Return the (x, y) coordinate for the center point of the cell that contains the specified text.  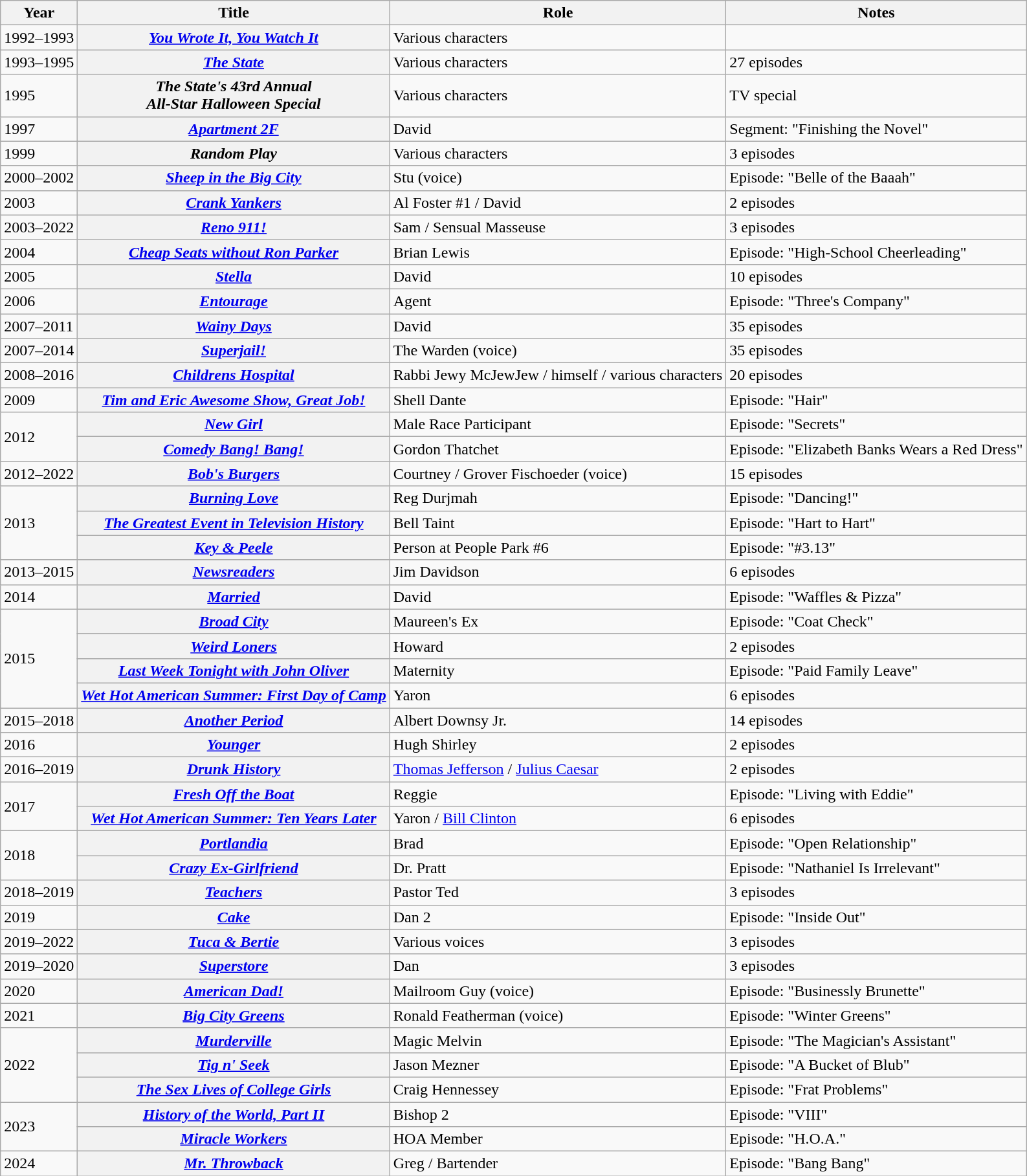
Episode: "Bang Bang" (876, 1164)
Pastor Ted (558, 893)
Reno 911! (234, 227)
2003–2022 (39, 227)
Episode: "The Magician's Assistant" (876, 1040)
2005 (39, 276)
Cheap Seats without Ron Parker (234, 252)
Maternity (558, 671)
Weird Loners (234, 646)
Dan 2 (558, 917)
Craig Hennessey (558, 1089)
Sam / Sensual Masseuse (558, 227)
Episode: "#3.13" (876, 548)
Gordon Thatchet (558, 449)
2016 (39, 745)
Fresh Off the Boat (234, 794)
2013–2015 (39, 572)
Mailroom Guy (voice) (558, 991)
Albert Downsy Jr. (558, 720)
Magic Melvin (558, 1040)
Burning Love (234, 498)
1992–1993 (39, 38)
Episode: "Open Relationship" (876, 843)
The Warden (voice) (558, 351)
Stella (234, 276)
Episode: "Nathaniel Is Irrelevant" (876, 868)
Episode: "A Bucket of Blub" (876, 1065)
Sheep in the Big City (234, 178)
Random Play (234, 153)
HOA Member (558, 1139)
Episode: "Frat Problems" (876, 1089)
Episode: "Winter Greens" (876, 1015)
1995 (39, 96)
Reg Durjmah (558, 498)
Episode: "Hair" (876, 400)
2008–2016 (39, 375)
Episode: "Three's Company" (876, 301)
Miracle Workers (234, 1139)
Last Week Tonight with John Oliver (234, 671)
2006 (39, 301)
Cake (234, 917)
Key & Peele (234, 548)
2000–2002 (39, 178)
10 episodes (876, 276)
Male Race Participant (558, 425)
2024 (39, 1164)
Childrens Hospital (234, 375)
Notes (876, 13)
2017 (39, 806)
1997 (39, 129)
Yaron (558, 695)
Younger (234, 745)
2009 (39, 400)
Episode: "H.O.A." (876, 1139)
2007–2011 (39, 326)
Various voices (558, 942)
2016–2019 (39, 770)
Comedy Bang! Bang! (234, 449)
Brian Lewis (558, 252)
Episode: "Secrets" (876, 425)
2023 (39, 1126)
Bell Taint (558, 523)
Person at People Park #6 (558, 548)
Episode: "Living with Eddie" (876, 794)
2015–2018 (39, 720)
Wet Hot American Summer: First Day of Camp (234, 695)
Rabbi Jewy McJewJew / himself / various characters (558, 375)
Tuca & Bertie (234, 942)
Maureen's Ex (558, 621)
Reggie (558, 794)
Tig n' Seek (234, 1065)
2003 (39, 203)
Greg / Bartender (558, 1164)
Superjail! (234, 351)
Teachers (234, 893)
Hugh Shirley (558, 745)
2018–2019 (39, 893)
Episode: "Elizabeth Banks Wears a Red Dress" (876, 449)
The State's 43rd AnnualAll-Star Halloween Special (234, 96)
You Wrote It, You Watch It (234, 38)
2021 (39, 1015)
14 episodes (876, 720)
Tim and Eric Awesome Show, Great Job! (234, 400)
Wainy Days (234, 326)
2013 (39, 523)
Drunk History (234, 770)
Superstore (234, 966)
Murderville (234, 1040)
The Greatest Event in Television History (234, 523)
Portlandia (234, 843)
American Dad! (234, 991)
Episode: "Coat Check" (876, 621)
Apartment 2F (234, 129)
2019 (39, 917)
2019–2020 (39, 966)
Episode: "High-School Cheerleading" (876, 252)
Episode: "Hart to Hart" (876, 523)
2015 (39, 658)
Big City Greens (234, 1015)
Married (234, 597)
New Girl (234, 425)
2020 (39, 991)
Thomas Jefferson / Julius Caesar (558, 770)
Dr. Pratt (558, 868)
Episode: "Inside Out" (876, 917)
Episode: "Belle of the Baaah" (876, 178)
20 episodes (876, 375)
2022 (39, 1065)
Stu (voice) (558, 178)
Role (558, 13)
2018 (39, 856)
The Sex Lives of College Girls (234, 1089)
Title (234, 13)
Crank Yankers (234, 203)
Episode: "Dancing!" (876, 498)
Episode: "Paid Family Leave" (876, 671)
1999 (39, 153)
Episode: "Waffles & Pizza" (876, 597)
Wet Hot American Summer: Ten Years Later (234, 819)
Jason Mezner (558, 1065)
Bishop 2 (558, 1114)
2004 (39, 252)
Newsreaders (234, 572)
Segment: "Finishing the Novel" (876, 129)
Another Period (234, 720)
Jim Davidson (558, 572)
2007–2014 (39, 351)
Mr. Throwback (234, 1164)
Year (39, 13)
Shell Dante (558, 400)
Yaron / Bill Clinton (558, 819)
Ronald Featherman (voice) (558, 1015)
History of the World, Part II (234, 1114)
2012 (39, 437)
Bob's Burgers (234, 474)
Agent (558, 301)
Dan (558, 966)
Al Foster #1 / David (558, 203)
2014 (39, 597)
Episode: "Businessly Brunette" (876, 991)
TV special (876, 96)
1993–1995 (39, 62)
15 episodes (876, 474)
Crazy Ex-Girlfriend (234, 868)
The State (234, 62)
Brad (558, 843)
Broad City (234, 621)
2012–2022 (39, 474)
27 episodes (876, 62)
Courtney / Grover Fischoeder (voice) (558, 474)
Entourage (234, 301)
Howard (558, 646)
2019–2022 (39, 942)
Episode: "VIII" (876, 1114)
